From the cell containing the given text, extract its center point as [X, Y] coordinate. 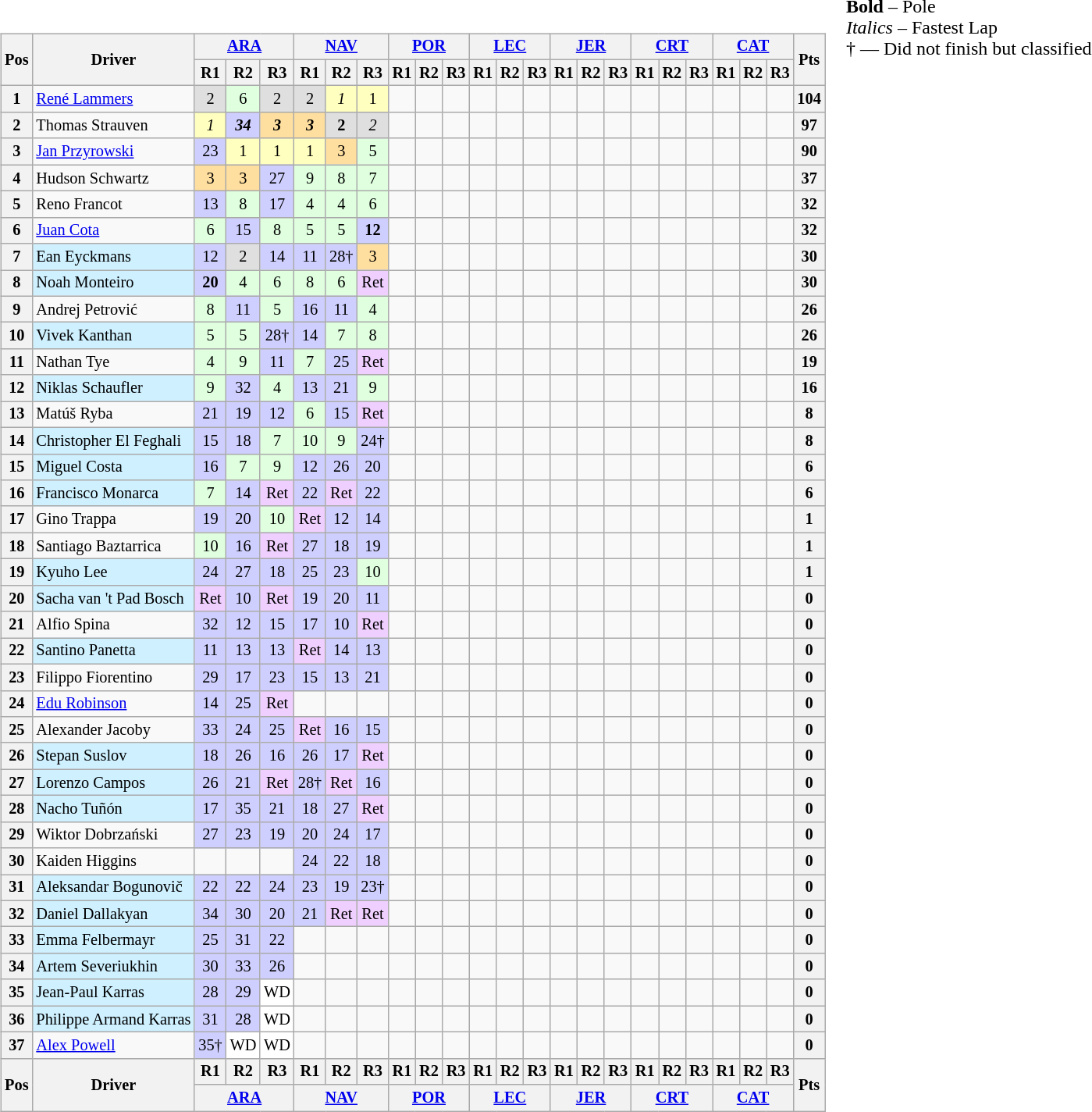
Niklas Schaufler [113, 388]
90 [809, 151]
Matúš Ryba [113, 415]
Vivek Kanthan [113, 336]
Reno Francot [113, 205]
Emma Felbermayr [113, 940]
36 [16, 1019]
Andrej Petrović [113, 309]
Gino Trappa [113, 519]
24† [372, 440]
Kaiden Higgins [113, 861]
Alfio Spina [113, 625]
Nacho Tuñón [113, 809]
23† [372, 888]
Alexander Jacoby [113, 730]
Miguel Costa [113, 467]
Stepan Suslov [113, 756]
Nathan Tye [113, 362]
Philippe Armand Karras [113, 1019]
Lorenzo Campos [113, 782]
Artem Severiukhin [113, 967]
Sacha van 't Pad Bosch [113, 598]
Christopher El Feghali [113, 440]
Wiktor Dobrzański [113, 835]
Santino Panetta [113, 651]
35† [210, 1046]
Edu Robinson [113, 704]
Kyuho Lee [113, 572]
Noah Monteiro [113, 283]
Alex Powell [113, 1046]
Jean-Paul Karras [113, 993]
Jan Przyrowski [113, 151]
Daniel Dallakyan [113, 914]
97 [809, 126]
Thomas Strauven [113, 126]
Aleksandar Bogunovič [113, 888]
Filippo Fiorentino [113, 677]
René Lammers [113, 99]
Santiago Baztarrica [113, 546]
Hudson Schwartz [113, 178]
Francisco Monarca [113, 494]
Ean Eyckmans [113, 257]
Juan Cota [113, 230]
104 [809, 99]
